Pinpoint the cell where the given text exists, returning its [X, Y] midpoint coordinate. 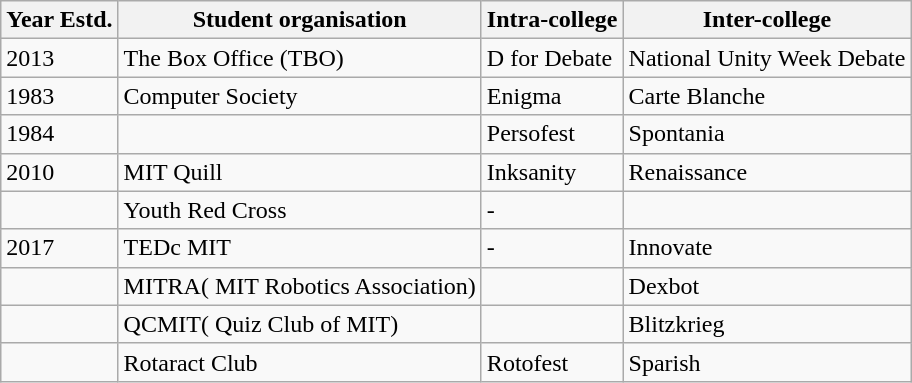
Intra-college [552, 20]
Renaissance [767, 172]
National Unity Week Debate [767, 58]
Youth Red Cross [300, 210]
2013 [60, 58]
Blitzkrieg [767, 324]
MIT Quill [300, 172]
MITRA( MIT Robotics Association) [300, 286]
D for Debate [552, 58]
Dexbot [767, 286]
Sparish [767, 362]
Inksanity [552, 172]
Persofest [552, 134]
QCMIT( Quiz Club of MIT) [300, 324]
Enigma [552, 96]
2017 [60, 248]
Student organisation [300, 20]
Carte Blanche [767, 96]
The Box Office (TBO) [300, 58]
1984 [60, 134]
2010 [60, 172]
Rotaract Club [300, 362]
Year Estd. [60, 20]
TEDc MIT [300, 248]
Innovate [767, 248]
Computer Society [300, 96]
1983 [60, 96]
Rotofest [552, 362]
Inter-college [767, 20]
Spontania [767, 134]
